From the cell containing the given text, extract its center point as (X, Y) coordinate. 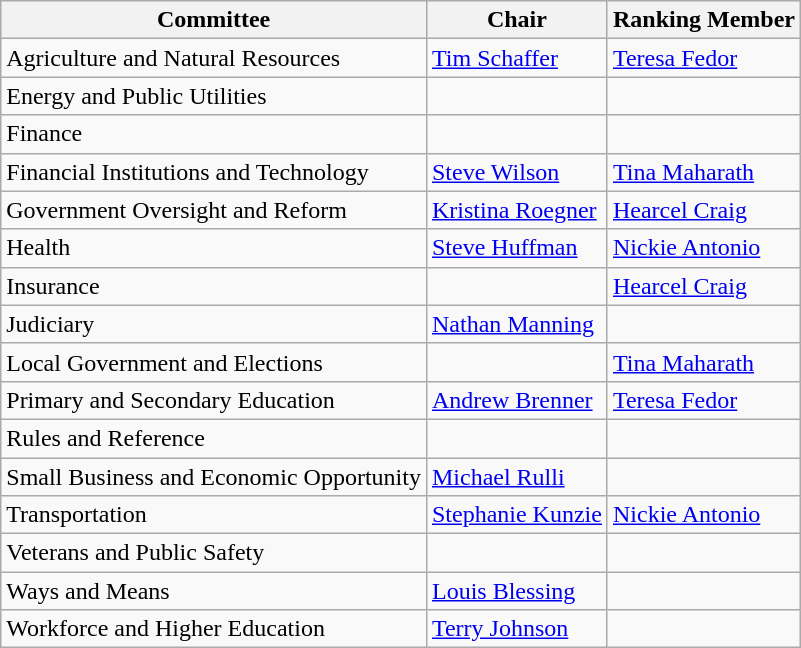
Ranking Member (704, 20)
Energy and Public Utilities (214, 96)
Kristina Roegner (516, 210)
Government Oversight and Reform (214, 210)
Steve Huffman (516, 248)
Rules and Reference (214, 438)
Veterans and Public Safety (214, 553)
Chair (516, 20)
Small Business and Economic Opportunity (214, 477)
Finance (214, 134)
Nathan Manning (516, 324)
Insurance (214, 286)
Primary and Secondary Education (214, 400)
Andrew Brenner (516, 400)
Judiciary (214, 324)
Transportation (214, 515)
Louis Blessing (516, 591)
Stephanie Kunzie (516, 515)
Agriculture and Natural Resources (214, 58)
Tim Schaffer (516, 58)
Health (214, 248)
Steve Wilson (516, 172)
Ways and Means (214, 591)
Workforce and Higher Education (214, 629)
Financial Institutions and Technology (214, 172)
Local Government and Elections (214, 362)
Terry Johnson (516, 629)
Committee (214, 20)
Michael Rulli (516, 477)
